For the text-containing cell, return its midpoint in (X, Y) coordinate format. 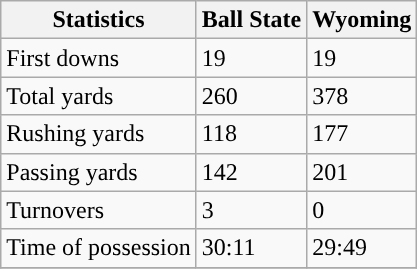
Wyoming (362, 20)
Time of possession (99, 248)
118 (251, 134)
3 (251, 210)
Total yards (99, 96)
Ball State (251, 20)
177 (362, 134)
Rushing yards (99, 134)
Statistics (99, 20)
0 (362, 210)
378 (362, 96)
30:11 (251, 248)
Passing yards (99, 172)
260 (251, 96)
29:49 (362, 248)
142 (251, 172)
First downs (99, 58)
Turnovers (99, 210)
201 (362, 172)
